Extract the (x, y) coordinate from the center of the cell holding the provided text.  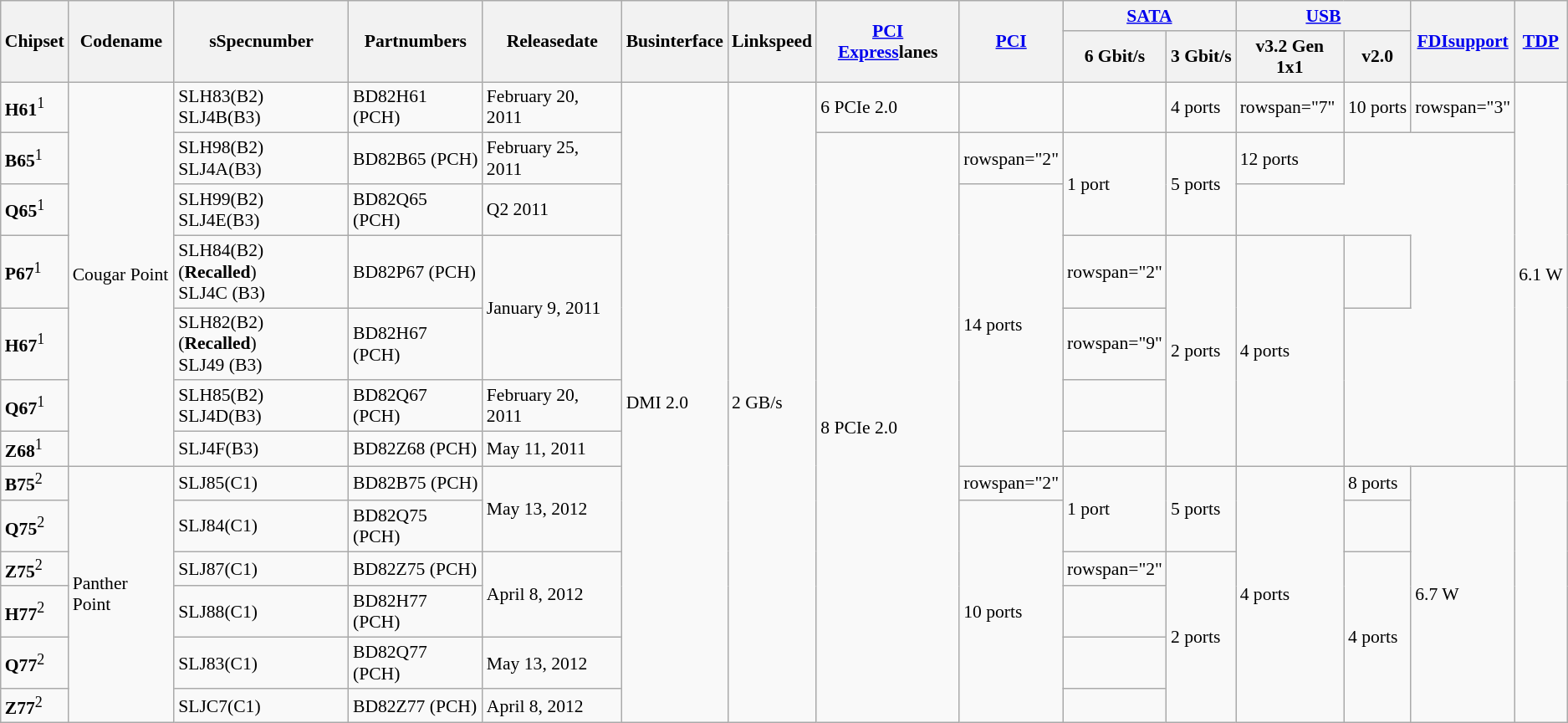
sSpecnumber (261, 42)
BD82B75 (PCH) (416, 484)
Z772 (35, 706)
SLH85(B2)SLJ4D(B3) (261, 407)
Q671 (35, 407)
SLH82(B2) (Recalled)SLJ49 (B3) (261, 345)
H611 (35, 107)
12 ports (1290, 159)
6.1 W (1540, 274)
February 25, 2011 (552, 159)
BD82H61 (PCH) (416, 107)
SLH99(B2)SLJ4E(B3) (261, 209)
6 Gbit/s (1115, 57)
USB (1324, 16)
rowspan="7" (1290, 107)
SLJ83(C1) (261, 663)
BD82H77 (PCH) (416, 613)
14 ports (1011, 325)
May 11, 2011 (552, 449)
rowspan="3" (1463, 107)
Z752 (35, 569)
Q752 (35, 526)
Releasedate (552, 42)
8 PCIe 2.0 (888, 428)
SLJC7(C1) (261, 706)
TDP (1540, 42)
3 Gbit/s (1201, 57)
Codename (122, 42)
SLJ87(C1) (261, 569)
DMI 2.0 (675, 403)
Linkspeed (772, 42)
P671 (35, 271)
PCI (1011, 42)
SLJ84(C1) (261, 526)
Panther Point (122, 594)
Q2 2011 (552, 209)
SLH98(B2)SLJ4A(B3) (261, 159)
SLH84(B2) (Recalled)SLJ4C (B3) (261, 271)
Partnumbers (416, 42)
January 9, 2011 (552, 308)
Q772 (35, 663)
SLJ88(C1) (261, 613)
rowspan="9" (1115, 345)
6 PCIe 2.0 (888, 107)
B752 (35, 484)
BD82B65 (PCH) (416, 159)
Cougar Point (122, 274)
8 ports (1377, 484)
SATA (1149, 16)
v2.0 (1377, 57)
2 GB/s (772, 403)
BD82H67 (PCH) (416, 345)
Z681 (35, 449)
BD82Z77 (PCH) (416, 706)
6.7 W (1463, 594)
B651 (35, 159)
Businterface (675, 42)
Q651 (35, 209)
BD82Q67 (PCH) (416, 407)
BD82Q65 (PCH) (416, 209)
Chipset (35, 42)
H772 (35, 613)
BD82Z68 (PCH) (416, 449)
BD82Q77 (PCH) (416, 663)
SLJ85(C1) (261, 484)
FDIsupport (1463, 42)
v3.2 Gen 1x1 (1290, 57)
SLJ4F(B3) (261, 449)
SLH83(B2)SLJ4B(B3) (261, 107)
BD82Q75 (PCH) (416, 526)
H671 (35, 345)
BD82Z75 (PCH) (416, 569)
PCI Expresslanes (888, 42)
BD82P67 (PCH) (416, 271)
